Locate the cell with the specified text and output its [X, Y] center coordinate. 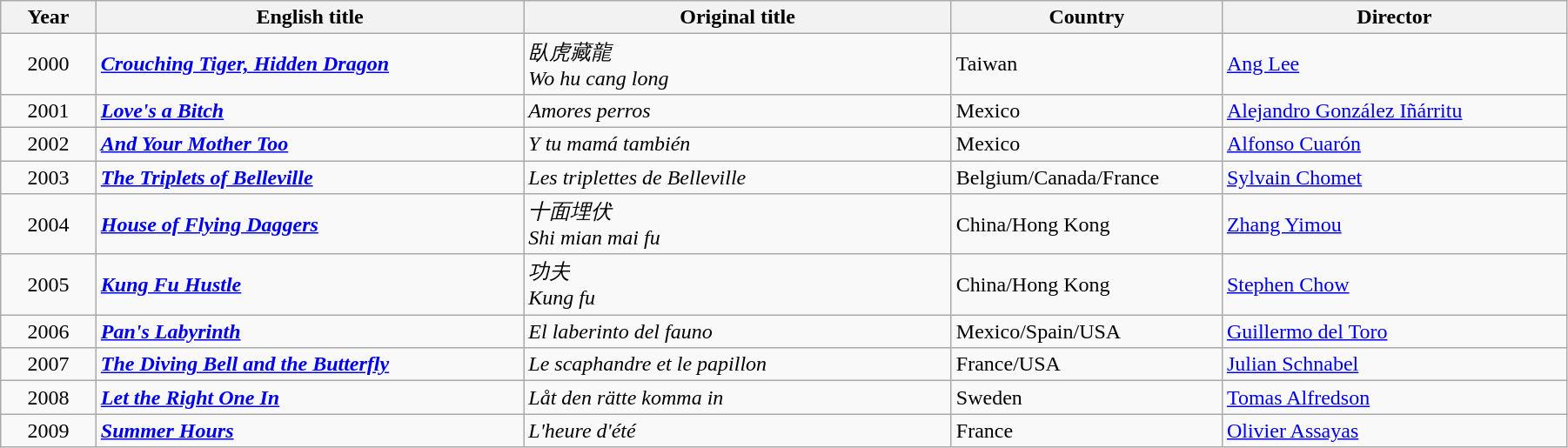
2004 [49, 224]
2005 [49, 284]
Let the Right One In [310, 398]
Zhang Yimou [1394, 224]
Summer Hours [310, 431]
Låt den rätte komma in [738, 398]
2001 [49, 110]
2006 [49, 331]
臥虎藏龍Wo hu cang long [738, 64]
Director [1394, 17]
Original title [738, 17]
Les triplettes de Belleville [738, 177]
Alfonso Cuarón [1394, 144]
Ang Lee [1394, 64]
Kung Fu Hustle [310, 284]
2000 [49, 64]
Alejandro González Iñárritu [1394, 110]
Year [49, 17]
France/USA [1086, 364]
功夫Kung fu [738, 284]
The Triplets of Belleville [310, 177]
House of Flying Daggers [310, 224]
Love's a Bitch [310, 110]
Julian Schnabel [1394, 364]
L'heure d'été [738, 431]
2008 [49, 398]
Guillermo del Toro [1394, 331]
2009 [49, 431]
Y tu mamá también [738, 144]
十面埋伏Shi mian mai fu [738, 224]
English title [310, 17]
Amores perros [738, 110]
The Diving Bell and the Butterfly [310, 364]
Le scaphandre et le papillon [738, 364]
Mexico/Spain/USA [1086, 331]
Sweden [1086, 398]
Crouching Tiger, Hidden Dragon [310, 64]
Pan's Labyrinth [310, 331]
Belgium/Canada/France [1086, 177]
El laberinto del fauno [738, 331]
2002 [49, 144]
France [1086, 431]
And Your Mother Too [310, 144]
Country [1086, 17]
Sylvain Chomet [1394, 177]
Stephen Chow [1394, 284]
2003 [49, 177]
Tomas Alfredson [1394, 398]
2007 [49, 364]
Olivier Assayas [1394, 431]
Taiwan [1086, 64]
